Return [x, y] of the center of cell containing provided text 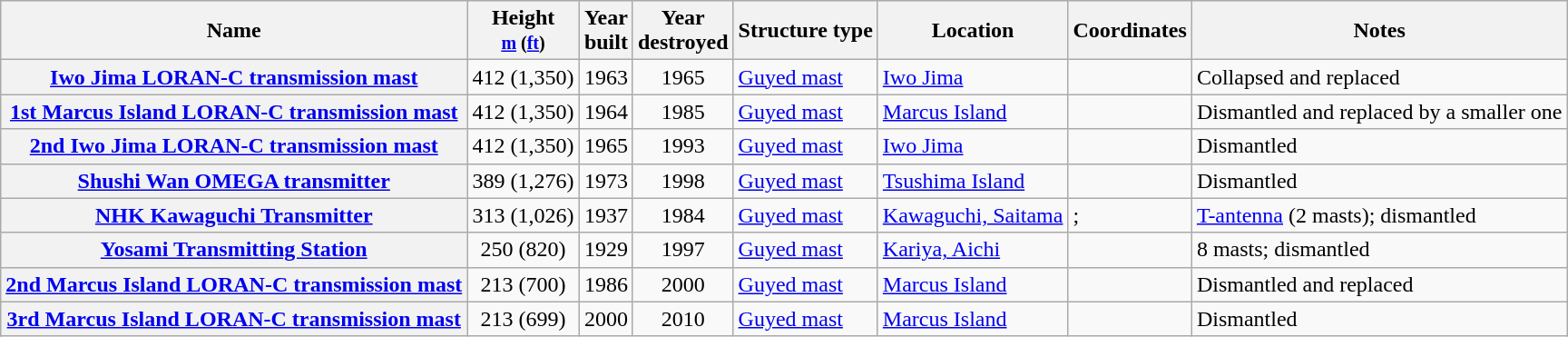
1997 [682, 250]
Dismantled and replaced [1379, 284]
213 (700) [524, 284]
Collapsed and replaced [1379, 77]
1964 [606, 112]
1st Marcus Island LORAN-C transmission mast [234, 112]
213 (699) [524, 319]
Yearbuilt [606, 31]
Tsushima Island [973, 181]
2nd Iwo Jima LORAN-C transmission mast [234, 146]
1984 [682, 215]
Structure type [806, 31]
; [1130, 215]
1929 [606, 250]
NHK Kawaguchi Transmitter [234, 215]
3rd Marcus Island LORAN-C transmission mast [234, 319]
Shushi Wan OMEGA transmitter [234, 181]
Heightm (ft) [524, 31]
Yosami Transmitting Station [234, 250]
1985 [682, 112]
Iwo Jima LORAN-C transmission mast [234, 77]
2010 [682, 319]
1998 [682, 181]
1993 [682, 146]
Yeardestroyed [682, 31]
Location [973, 31]
313 (1,026) [524, 215]
1963 [606, 77]
8 masts; dismantled [1379, 250]
1937 [606, 215]
Coordinates [1130, 31]
T-antenna (2 masts); dismantled [1379, 215]
Dismantled and replaced by a smaller one [1379, 112]
250 (820) [524, 250]
2nd Marcus Island LORAN-C transmission mast [234, 284]
Notes [1379, 31]
389 (1,276) [524, 181]
Kawaguchi, Saitama [973, 215]
Kariya, Aichi [973, 250]
1986 [606, 284]
1973 [606, 181]
Name [234, 31]
